Find where the given text appears and provide that cell's center as (x, y) coordinate. 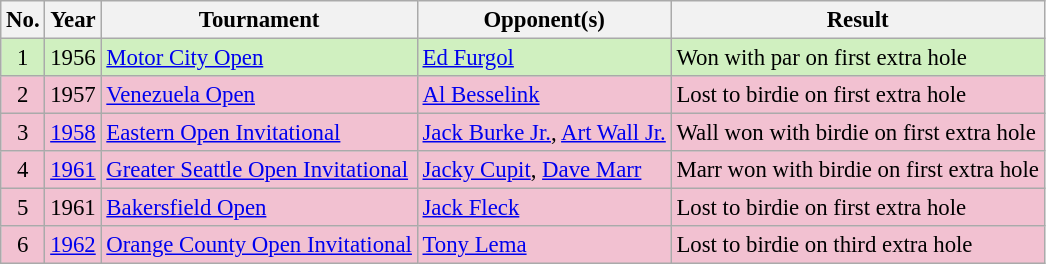
No. (23, 20)
Marr won with birdie on first extra hole (858, 170)
1962 (73, 245)
Tournament (259, 20)
Jacky Cupit, Dave Marr (544, 170)
Greater Seattle Open Invitational (259, 170)
Bakersfield Open (259, 208)
4 (23, 170)
1958 (73, 133)
Opponent(s) (544, 20)
Motor City Open (259, 58)
Jack Fleck (544, 208)
3 (23, 133)
6 (23, 245)
Jack Burke Jr., Art Wall Jr. (544, 133)
1956 (73, 58)
1957 (73, 95)
Lost to birdie on third extra hole (858, 245)
Result (858, 20)
Ed Furgol (544, 58)
Venezuela Open (259, 95)
Won with par on first extra hole (858, 58)
2 (23, 95)
Wall won with birdie on first extra hole (858, 133)
Al Besselink (544, 95)
Eastern Open Invitational (259, 133)
Orange County Open Invitational (259, 245)
Year (73, 20)
Tony Lema (544, 245)
5 (23, 208)
1 (23, 58)
